Provide the (X, Y) coordinate of the cell's center where the given text is located.  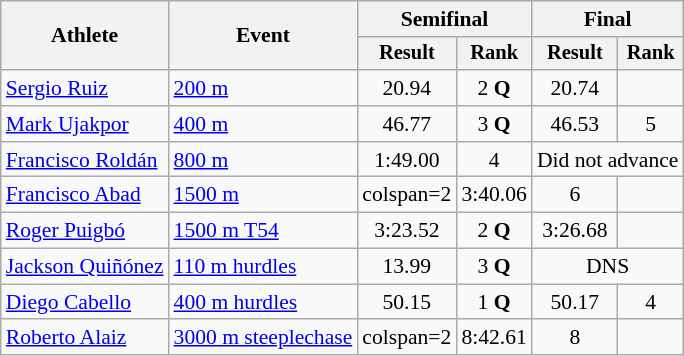
Event (264, 36)
20.94 (406, 88)
50.15 (406, 302)
200 m (264, 88)
800 m (264, 160)
Diego Cabello (85, 302)
Francisco Roldán (85, 160)
46.53 (575, 124)
6 (575, 195)
50.17 (575, 302)
400 m (264, 124)
3000 m steeplechase (264, 338)
1:49.00 (406, 160)
Final (608, 19)
Sergio Ruiz (85, 88)
3:26.68 (575, 231)
Mark Ujakpor (85, 124)
Athlete (85, 36)
Francisco Abad (85, 195)
1500 m (264, 195)
400 m hurdles (264, 302)
Did not advance (608, 160)
5 (651, 124)
Jackson Quiñónez (85, 267)
46.77 (406, 124)
110 m hurdles (264, 267)
Semifinal (444, 19)
3:23.52 (406, 231)
1500 m T54 (264, 231)
8 (575, 338)
13.99 (406, 267)
Roberto Alaiz (85, 338)
Roger Puigbó (85, 231)
8:42.61 (494, 338)
20.74 (575, 88)
DNS (608, 267)
3:40.06 (494, 195)
1 Q (494, 302)
